From the cell containing the given text, extract its center point as (x, y) coordinate. 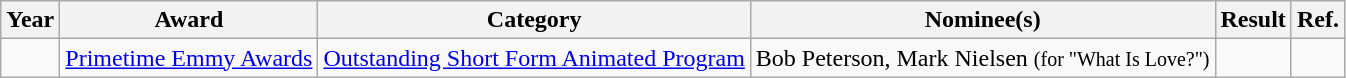
Nominee(s) (982, 20)
Primetime Emmy Awards (189, 58)
Result (1253, 20)
Bob Peterson, Mark Nielsen (for "What Is Love?") (982, 58)
Ref. (1318, 20)
Category (534, 20)
Award (189, 20)
Year (30, 20)
Outstanding Short Form Animated Program (534, 58)
